Return [x, y] of the center of cell containing provided text 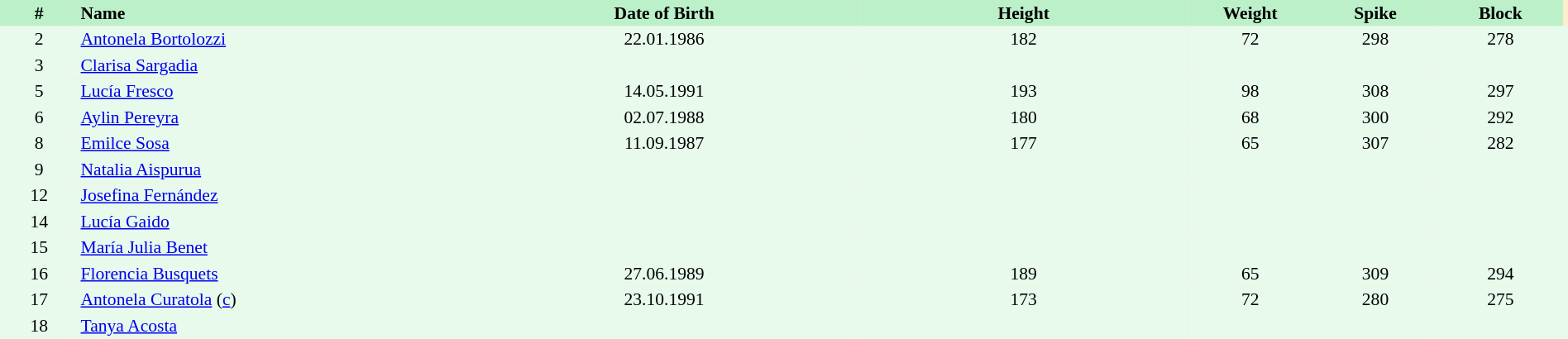
17 [39, 299]
6 [39, 117]
300 [1374, 117]
Spike [1374, 13]
15 [39, 248]
23.10.1991 [664, 299]
Tanya Acosta [273, 326]
294 [1500, 274]
María Julia Benet [273, 248]
298 [1374, 40]
98 [1250, 91]
193 [1024, 91]
16 [39, 274]
278 [1500, 40]
308 [1374, 91]
189 [1024, 274]
309 [1374, 274]
18 [39, 326]
292 [1500, 117]
307 [1374, 144]
27.06.1989 [664, 274]
# [39, 13]
02.07.1988 [664, 117]
173 [1024, 299]
177 [1024, 144]
Height [1024, 13]
Name [273, 13]
180 [1024, 117]
Lucía Fresco [273, 91]
68 [1250, 117]
280 [1374, 299]
2 [39, 40]
Antonela Bortolozzi [273, 40]
Josefina Fernández [273, 195]
3 [39, 65]
Natalia Aispurua [273, 169]
22.01.1986 [664, 40]
275 [1500, 299]
9 [39, 169]
5 [39, 91]
Antonela Curatola (c) [273, 299]
Lucía Gaido [273, 222]
Date of Birth [664, 13]
297 [1500, 91]
11.09.1987 [664, 144]
182 [1024, 40]
Florencia Busquets [273, 274]
Block [1500, 13]
Emilce Sosa [273, 144]
282 [1500, 144]
12 [39, 195]
Clarisa Sargadia [273, 65]
14 [39, 222]
Aylin Pereyra [273, 117]
8 [39, 144]
14.05.1991 [664, 91]
Weight [1250, 13]
